Capture the cell that displays the provided text and extract its [x, y] central coordinate. 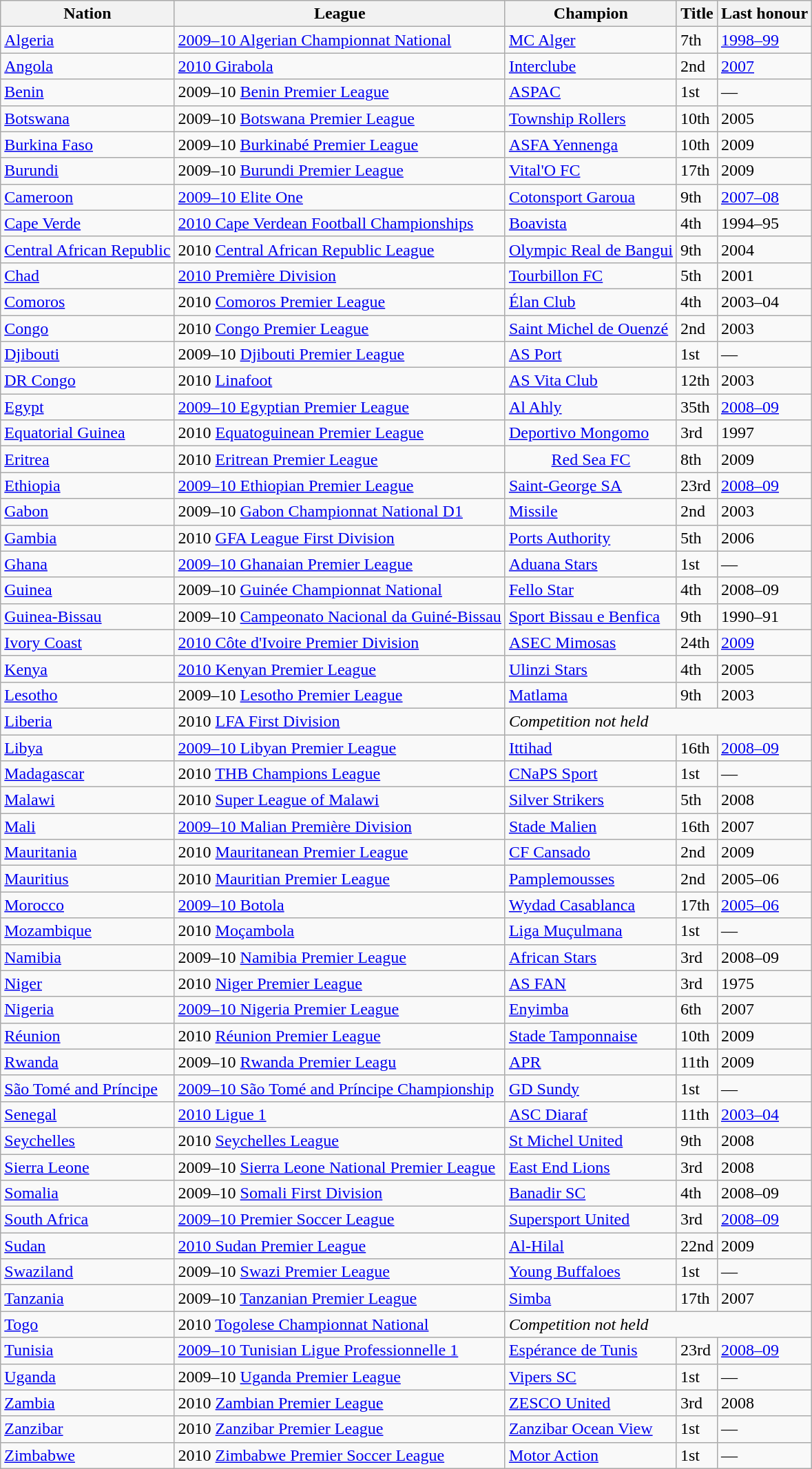
Stade Malien [591, 826]
Liberia [87, 721]
Chad [87, 275]
2010 Linafoot [340, 381]
Zanzibar [87, 1429]
Enyimba [591, 1010]
2009–10 Egyptian Premier League [340, 407]
Zambia [87, 1403]
ASC Diaraf [591, 1114]
Stade Tamponnaise [591, 1036]
ASPAC [591, 92]
São Tomé and Príncipe [87, 1088]
Espérance de Tunis [591, 1351]
Tanzania [87, 1298]
Zimbabwe [87, 1455]
Ittihad [591, 747]
ZESCO United [591, 1403]
2009–10 Campeonato Nacional da Guiné-Bissau [340, 616]
Nigeria [87, 1010]
2009–10 Sierra Leone National Premier League [340, 1167]
2009–10 Benin Premier League [340, 92]
2009–10 Ethiopian Premier League [340, 486]
24th [697, 643]
Olympic Real de Bangui [591, 249]
Togo [87, 1324]
South Africa [87, 1220]
Mali [87, 826]
2010 Moçambola [340, 931]
Cameroon [87, 197]
2010 THB Champions League [340, 774]
2009–10 Uganda Premier League [340, 1377]
2010 Zanzibar Premier League [340, 1429]
2009–10 Elite One [340, 197]
Interclube [591, 66]
CF Cansado [591, 853]
2010 Réunion Premier League [340, 1036]
Simba [591, 1298]
2001 [764, 275]
2010 Seychelles League [340, 1140]
2009–10 Algerian Championnat National [340, 40]
Élan Club [591, 302]
2009–10 Libyan Premier League [340, 747]
Central African Republic [87, 249]
2009–10 Premier Soccer League [340, 1220]
Algeria [87, 40]
Saint Michel de Ouenzé [591, 329]
2010 Niger Premier League [340, 983]
2010 Côte d'Ivoire Premier Division [340, 643]
2009–10 Malian Première Division [340, 826]
2009–10 Gabon Championnat National D1 [340, 512]
Rwanda [87, 1062]
1975 [764, 983]
Matlama [591, 695]
7th [697, 40]
Vipers SC [591, 1377]
Gabon [87, 512]
2010 Kenyan Premier League [340, 669]
2010 Togolese Championnat National [340, 1324]
Title [697, 14]
Deportivo Mongomo [591, 433]
Kenya [87, 669]
2010 Equatoguinean Premier League [340, 433]
1990–91 [764, 616]
Champion [591, 14]
2010 Super League of Malawi [340, 800]
Pamplemousses [591, 879]
2009–10 Tunisian Ligue Professionnelle 1 [340, 1351]
2009–10 Burundi Premier League [340, 171]
GD Sundy [591, 1088]
Mauritius [87, 879]
Malawi [87, 800]
2007–08 [764, 197]
DR Congo [87, 381]
2009–10 Tanzanian Premier League [340, 1298]
Township Rollers [591, 118]
CNaPS Sport [591, 774]
Zanzibar Ocean View [591, 1429]
Angola [87, 66]
2009–10 São Tomé and Príncipe Championship [340, 1088]
2004 [764, 249]
Namibia [87, 957]
Sudan [87, 1246]
2010 Mauritian Premier League [340, 879]
2009–10 Namibia Premier League [340, 957]
2010 Girabola [340, 66]
AS Vita Club [591, 381]
Congo [87, 329]
Gambia [87, 538]
Nation [87, 14]
APR [591, 1062]
Tourbillon FC [591, 275]
Burkina Faso [87, 145]
1997 [764, 433]
Saint-George SA [591, 486]
Somalia [87, 1194]
35th [697, 407]
St Michel United [591, 1140]
2010 Comoros Premier League [340, 302]
Niger [87, 983]
Cape Verde [87, 223]
22nd [697, 1246]
Seychelles [87, 1140]
2010 Zambian Premier League [340, 1403]
2010 Première Division [340, 275]
2009–10 Botswana Premier League [340, 118]
Guinea [87, 590]
2010 Eritrean Premier League [340, 459]
2009–10 Djibouti Premier League [340, 355]
Sierra Leone [87, 1167]
Burundi [87, 171]
East End Lions [591, 1167]
Djibouti [87, 355]
2009–10 Nigeria Premier League [340, 1010]
2006 [764, 538]
Lesotho [87, 695]
Silver Strikers [591, 800]
Cotonsport Garoua [591, 197]
Aduana Stars [591, 564]
Egypt [87, 407]
Libya [87, 747]
2009–10 Ghanaian Premier League [340, 564]
6th [697, 1010]
Ports Authority [591, 538]
Madagascar [87, 774]
2010 Central African Republic League [340, 249]
Tunisia [87, 1351]
Mozambique [87, 931]
2009–10 Rwanda Premier Leagu [340, 1062]
2009–10 Guinée Championnat National [340, 590]
Wydad Casablanca [591, 905]
Réunion [87, 1036]
Guinea-Bissau [87, 616]
12th [697, 381]
2009–10 Lesotho Premier League [340, 695]
Ghana [87, 564]
2009–10 Burkinabé Premier League [340, 145]
2010 Congo Premier League [340, 329]
2010 LFA First Division [340, 721]
2010 Mauritanean Premier League [340, 853]
Equatorial Guinea [87, 433]
Ulinzi Stars [591, 669]
1998–99 [764, 40]
Ivory Coast [87, 643]
2009–10 Botola [340, 905]
Eritrea [87, 459]
2009–10 Somali First Division [340, 1194]
Fello Star [591, 590]
2010 Ligue 1 [340, 1114]
AS Port [591, 355]
MC Alger [591, 40]
2010 Sudan Premier League [340, 1246]
2010 Cape Verdean Football Championships [340, 223]
Vital'O FC [591, 171]
Sport Bissau e Benfica [591, 616]
ASFA Yennenga [591, 145]
Al-Hilal [591, 1246]
Young Buffaloes [591, 1272]
Uganda [87, 1377]
ASEC Mimosas [591, 643]
Motor Action [591, 1455]
2010 GFA League First Division [340, 538]
1994–95 [764, 223]
Al Ahly [591, 407]
Benin [87, 92]
AS FAN [591, 983]
Supersport United [591, 1220]
Ethiopia [87, 486]
Boavista [591, 223]
Senegal [87, 1114]
Mauritania [87, 853]
Swaziland [87, 1272]
Red Sea FC [591, 459]
African Stars [591, 957]
League [340, 14]
8th [697, 459]
Banadir SC [591, 1194]
Missile [591, 512]
Comoros [87, 302]
Last honour [764, 14]
Liga Muçulmana [591, 931]
Morocco [87, 905]
2010 Zimbabwe Premier Soccer League [340, 1455]
2009–10 Swazi Premier League [340, 1272]
Botswana [87, 118]
